Return (X, Y) of the center of cell containing provided text 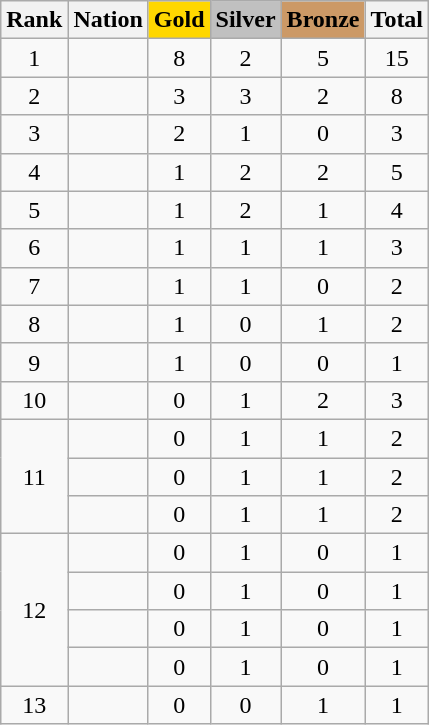
11 (34, 476)
9 (34, 362)
7 (34, 286)
13 (34, 705)
Total (397, 20)
6 (34, 248)
Bronze (323, 20)
Gold (179, 20)
12 (34, 610)
15 (397, 58)
Rank (34, 20)
10 (34, 400)
Silver (246, 20)
Nation (108, 20)
